From the cell containing the given text, extract its center point as (x, y) coordinate. 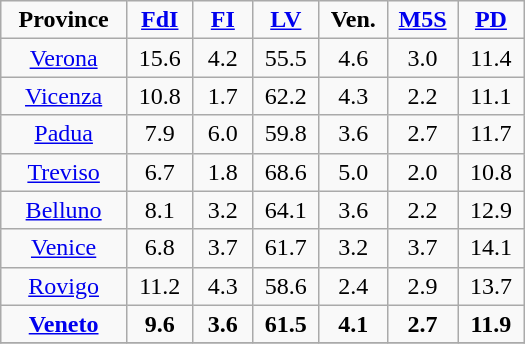
5.0 (353, 172)
4.1 (353, 324)
Verona (64, 58)
Venice (64, 248)
6.7 (160, 172)
Ven. (353, 20)
Veneto (64, 324)
4.2 (222, 58)
Treviso (64, 172)
Padua (64, 134)
14.1 (492, 248)
15.6 (160, 58)
58.6 (286, 286)
59.8 (286, 134)
8.1 (160, 210)
4.6 (353, 58)
3.0 (423, 58)
Belluno (64, 210)
11.2 (160, 286)
61.7 (286, 248)
Province (64, 20)
11.7 (492, 134)
M5S (423, 20)
7.9 (160, 134)
Rovigo (64, 286)
64.1 (286, 210)
1.8 (222, 172)
11.4 (492, 58)
61.5 (286, 324)
11.1 (492, 96)
13.7 (492, 286)
6.8 (160, 248)
FI (222, 20)
LV (286, 20)
55.5 (286, 58)
FdI (160, 20)
PD (492, 20)
9.6 (160, 324)
62.2 (286, 96)
12.9 (492, 210)
1.7 (222, 96)
Vicenza (64, 96)
6.0 (222, 134)
2.0 (423, 172)
11.9 (492, 324)
68.6 (286, 172)
2.9 (423, 286)
2.4 (353, 286)
